Find where the given text appears and provide that cell's center as (x, y) coordinate. 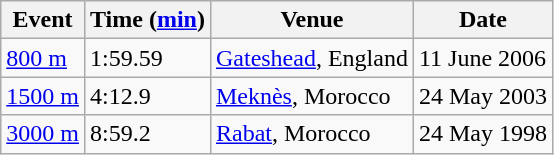
1:59.59 (147, 58)
Gateshead, England (312, 58)
4:12.9 (147, 96)
24 May 2003 (482, 96)
Time (min) (147, 20)
Venue (312, 20)
Meknès, Morocco (312, 96)
Rabat, Morocco (312, 134)
1500 m (43, 96)
Event (43, 20)
8:59.2 (147, 134)
24 May 1998 (482, 134)
3000 m (43, 134)
Date (482, 20)
11 June 2006 (482, 58)
800 m (43, 58)
